Pinpoint the cell where the given text exists, returning its (x, y) midpoint coordinate. 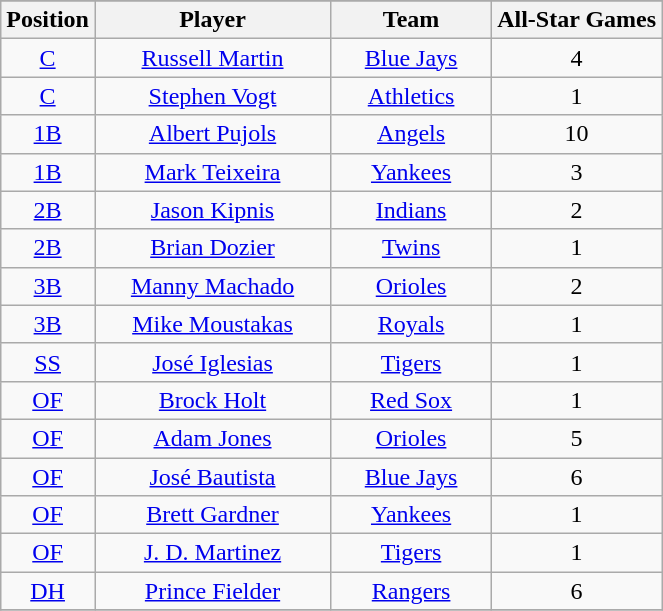
All-Star Games (577, 20)
Rangers (412, 591)
José Iglesias (212, 362)
10 (577, 134)
Manny Machado (212, 286)
SS (48, 362)
Russell Martin (212, 58)
Athletics (412, 96)
4 (577, 58)
5 (577, 438)
Jason Kipnis (212, 210)
Team (412, 20)
Mike Moustakas (212, 324)
Albert Pujols (212, 134)
Twins (412, 248)
Position (48, 20)
Angels (412, 134)
DH (48, 591)
Brett Gardner (212, 515)
Mark Teixeira (212, 172)
Brock Holt (212, 400)
Stephen Vogt (212, 96)
Player (212, 20)
José Bautista (212, 477)
Brian Dozier (212, 248)
J. D. Martinez (212, 553)
Red Sox (412, 400)
Royals (412, 324)
Prince Fielder (212, 591)
Adam Jones (212, 438)
3 (577, 172)
Indians (412, 210)
